Provide the (x, y) coordinate of the cell's center where the given text is located.  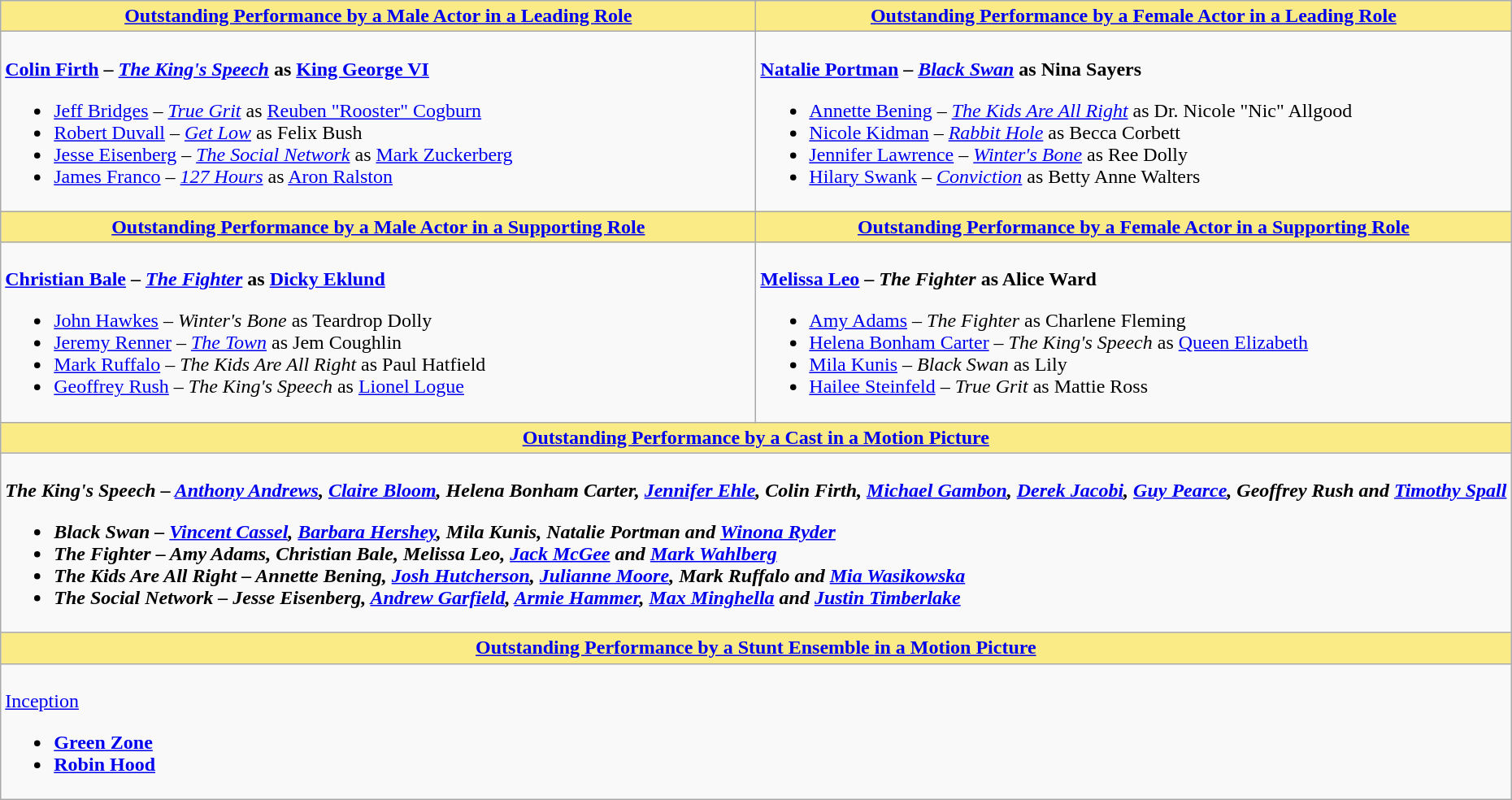
InceptionGreen ZoneRobin Hood (756, 732)
Outstanding Performance by a Female Actor in a Supporting Role (1133, 227)
Outstanding Performance by a Cast in a Motion Picture (756, 437)
Outstanding Performance by a Male Actor in a Supporting Role (379, 227)
Outstanding Performance by a Female Actor in a Leading Role (1133, 16)
Outstanding Performance by a Male Actor in a Leading Role (379, 16)
Outstanding Performance by a Stunt Ensemble in a Motion Picture (756, 648)
